Detect which cell encompasses the target text, then output its (x, y) center coordinate. 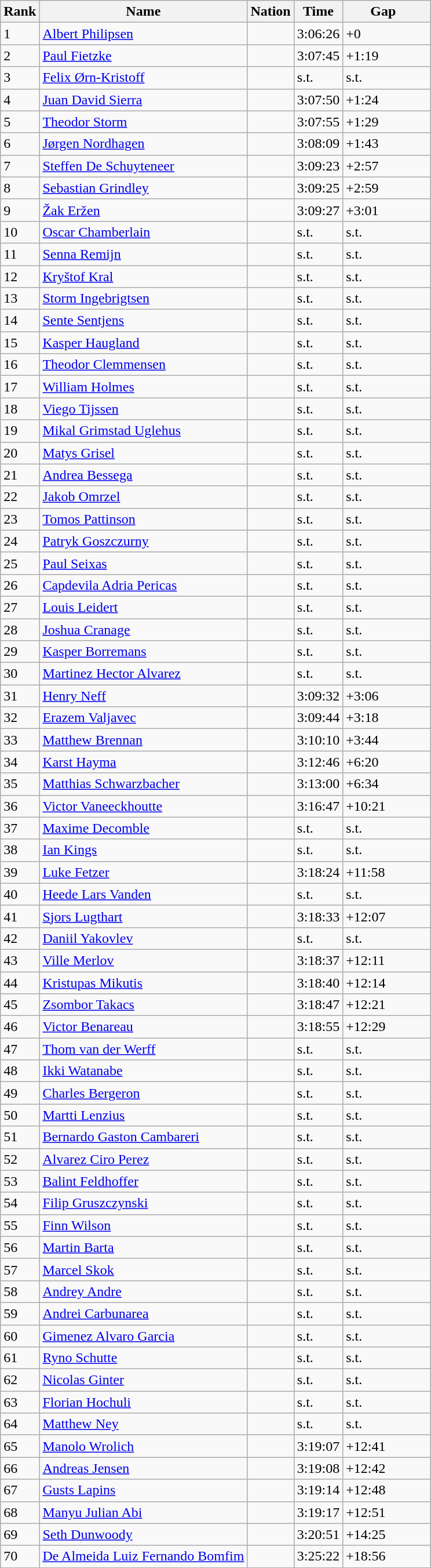
Capdevila Adria Pericas (144, 585)
Nicolas Ginter (144, 1380)
Matthias Schwarzbacher (144, 784)
Andreas Jensen (144, 1468)
3:18:24 (318, 872)
69 (20, 1534)
68 (20, 1512)
3:20:51 (318, 1534)
Filip Gruszczynski (144, 1203)
Nation (271, 12)
Theodor Clemmensen (144, 365)
33 (20, 740)
Kasper Haugland (144, 343)
25 (20, 563)
Louis Leidert (144, 607)
29 (20, 652)
8 (20, 188)
Albert Philipsen (144, 34)
Balint Feldhoffer (144, 1181)
Erazem Valjavec (144, 718)
De Almeida Luiz Fernando Bomfim (144, 1556)
Andrei Carbunarea (144, 1313)
Paul Fietzke (144, 56)
Andrea Bessega (144, 475)
36 (20, 806)
64 (20, 1424)
11 (20, 254)
34 (20, 762)
+1:29 (387, 122)
Kryštof Kral (144, 277)
65 (20, 1446)
Steffen De Schuyteneer (144, 166)
+12:14 (387, 983)
Martinez Hector Alvarez (144, 674)
+3:44 (387, 740)
37 (20, 828)
Time (318, 12)
19 (20, 431)
32 (20, 718)
+12:11 (387, 960)
+1:24 (387, 100)
59 (20, 1313)
63 (20, 1402)
17 (20, 387)
39 (20, 872)
Florian Hochuli (144, 1402)
56 (20, 1247)
William Holmes (144, 387)
3:08:09 (318, 144)
49 (20, 1093)
+18:56 (387, 1556)
+3:06 (387, 696)
3:18:55 (318, 1027)
+10:21 (387, 806)
51 (20, 1137)
Thom van der Werff (144, 1049)
Henry Neff (144, 696)
Daniil Yakovlev (144, 938)
Joshua Cranage (144, 629)
+0 (387, 34)
3:12:46 (318, 762)
18 (20, 409)
58 (20, 1291)
Martti Lenzius (144, 1115)
Seth Dunwoody (144, 1534)
Finn Wilson (144, 1225)
55 (20, 1225)
Mikal Grimstad Uglehus (144, 431)
+6:20 (387, 762)
50 (20, 1115)
Name (144, 12)
42 (20, 938)
46 (20, 1027)
3:06:26 (318, 34)
3:19:08 (318, 1468)
3 (20, 78)
3:09:44 (318, 718)
Karst Hayma (144, 762)
45 (20, 1005)
3:09:32 (318, 696)
+12:51 (387, 1512)
12 (20, 277)
Rank (20, 12)
21 (20, 475)
Ian Kings (144, 850)
66 (20, 1468)
Kristupas Mikutis (144, 983)
44 (20, 983)
Gusts Lapins (144, 1490)
48 (20, 1071)
53 (20, 1181)
16 (20, 365)
+2:57 (387, 166)
Theodor Storm (144, 122)
61 (20, 1358)
Ryno Schutte (144, 1358)
38 (20, 850)
31 (20, 696)
+14:25 (387, 1534)
3:18:40 (318, 983)
57 (20, 1269)
+6:34 (387, 784)
Oscar Chamberlain (144, 232)
Manolo Wrolich (144, 1446)
Storm Ingebrigtsen (144, 299)
+1:19 (387, 56)
Sebastian Grindley (144, 188)
Matthew Ney (144, 1424)
3:16:47 (318, 806)
Luke Fetzer (144, 872)
Charles Bergeron (144, 1093)
5 (20, 122)
+11:58 (387, 872)
54 (20, 1203)
1 (20, 34)
Sjors Lugthart (144, 916)
Juan David Sierra (144, 100)
3:18:47 (318, 1005)
3:09:25 (318, 188)
3:19:14 (318, 1490)
70 (20, 1556)
67 (20, 1490)
Gimenez Alvaro Garcia (144, 1335)
3:13:00 (318, 784)
Senna Remijn (144, 254)
62 (20, 1380)
+12:07 (387, 916)
Gap (387, 12)
28 (20, 629)
+2:59 (387, 188)
Maxime Decomble (144, 828)
+12:21 (387, 1005)
3:25:22 (318, 1556)
52 (20, 1159)
20 (20, 453)
3:09:27 (318, 210)
3:07:55 (318, 122)
40 (20, 894)
41 (20, 916)
10 (20, 232)
Ikki Watanabe (144, 1071)
3:18:33 (318, 916)
Marcel Skok (144, 1269)
30 (20, 674)
2 (20, 56)
35 (20, 784)
Žak Eržen (144, 210)
60 (20, 1335)
Viego Tijssen (144, 409)
22 (20, 497)
Victor Benareau (144, 1027)
3:18:37 (318, 960)
15 (20, 343)
Sente Sentjens (144, 321)
+12:41 (387, 1446)
Heede Lars Vanden (144, 894)
9 (20, 210)
Andrey Andre (144, 1291)
Victor Vaneeckhoutte (144, 806)
+1:43 (387, 144)
6 (20, 144)
Matys Grisel (144, 453)
3:09:23 (318, 166)
3:19:17 (318, 1512)
Felix Ørn-Kristoff (144, 78)
Paul Seixas (144, 563)
Kasper Borremans (144, 652)
Martin Barta (144, 1247)
14 (20, 321)
Patryk Goszczurny (144, 541)
23 (20, 519)
Matthew Brennan (144, 740)
13 (20, 299)
+3:01 (387, 210)
27 (20, 607)
47 (20, 1049)
Alvarez Ciro Perez (144, 1159)
3:10:10 (318, 740)
3:07:45 (318, 56)
43 (20, 960)
+12:29 (387, 1027)
26 (20, 585)
Jakob Omrzel (144, 497)
+3:18 (387, 718)
Jørgen Nordhagen (144, 144)
+12:42 (387, 1468)
24 (20, 541)
Ville Merlov (144, 960)
Zsombor Takacs (144, 1005)
7 (20, 166)
Manyu Julian Abi (144, 1512)
Tomos Pattinson (144, 519)
Bernardo Gaston Cambareri (144, 1137)
3:19:07 (318, 1446)
3:07:50 (318, 100)
4 (20, 100)
+12:48 (387, 1490)
